Search for the cell housing the specified text and yield its (x, y) center coordinate. 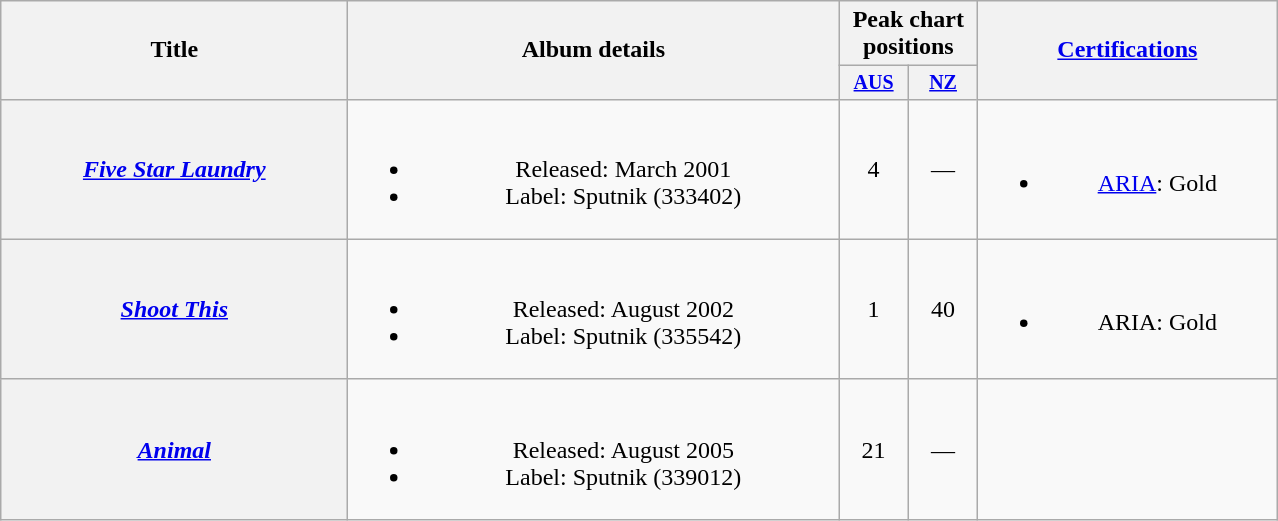
Peak chart positions (908, 34)
AUS (874, 82)
4 (874, 169)
Released: March 2001Label: Sputnik (333402) (594, 169)
Released: August 2002Label: Sputnik (335542) (594, 309)
Certifications (1128, 50)
Five Star Laundry (174, 169)
Shoot This (174, 309)
40 (942, 309)
Album details (594, 50)
NZ (942, 82)
1 (874, 309)
21 (874, 449)
Animal (174, 449)
Released: August 2005Label: Sputnik (339012) (594, 449)
Title (174, 50)
